Detect which cell encompasses the target text, then output its (X, Y) center coordinate. 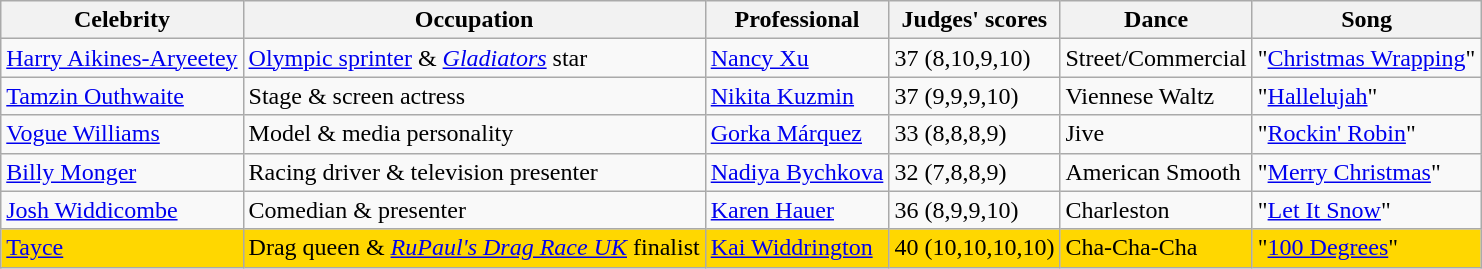
"Merry Christmas" (1366, 172)
Gorka Márquez (797, 134)
Nadiya Bychkova (797, 172)
Olympic sprinter & Gladiators star (474, 58)
Cha-Cha-Cha (1156, 248)
33 (8,8,8,9) (974, 134)
Nancy Xu (797, 58)
Occupation (474, 20)
Harry Aikines-Aryeetey (122, 58)
"Christmas Wrapping" (1366, 58)
"100 Degrees" (1366, 248)
Street/Commercial (1156, 58)
Racing driver & television presenter (474, 172)
Comedian & presenter (474, 210)
Billy Monger (122, 172)
37 (9,9,9,10) (974, 96)
Stage & screen actress (474, 96)
Kai Widdrington (797, 248)
Drag queen & RuPaul's Drag Race UK finalist (474, 248)
American Smooth (1156, 172)
Tayce (122, 248)
"Let It Snow" (1366, 210)
32 (7,8,8,9) (974, 172)
Vogue Williams (122, 134)
Nikita Kuzmin (797, 96)
Dance (1156, 20)
Josh Widdicombe (122, 210)
Professional (797, 20)
Karen Hauer (797, 210)
Tamzin Outhwaite (122, 96)
Charleston (1156, 210)
Song (1366, 20)
Jive (1156, 134)
"Hallelujah" (1366, 96)
37 (8,10,9,10) (974, 58)
40 (10,10,10,10) (974, 248)
Model & media personality (474, 134)
"Rockin' Robin" (1366, 134)
36 (8,9,9,10) (974, 210)
Viennese Waltz (1156, 96)
Celebrity (122, 20)
Judges' scores (974, 20)
